Provide the [x, y] coordinate of the cell's center where the given text is located.  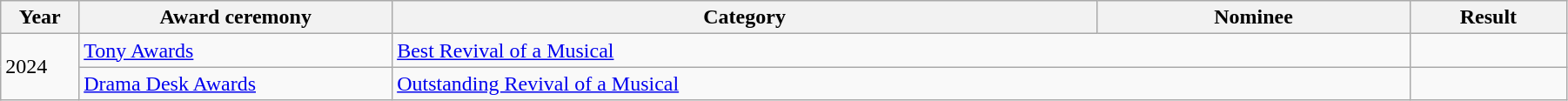
Award ceremony [236, 17]
Tony Awards [236, 50]
Result [1488, 17]
Nominee [1254, 17]
Best Revival of a Musical [901, 50]
Drama Desk Awards [236, 84]
Outstanding Revival of a Musical [901, 84]
2024 [40, 67]
Year [40, 17]
Category [745, 17]
